Determine the [x, y] coordinate at the center of the cell enclosing the given text.  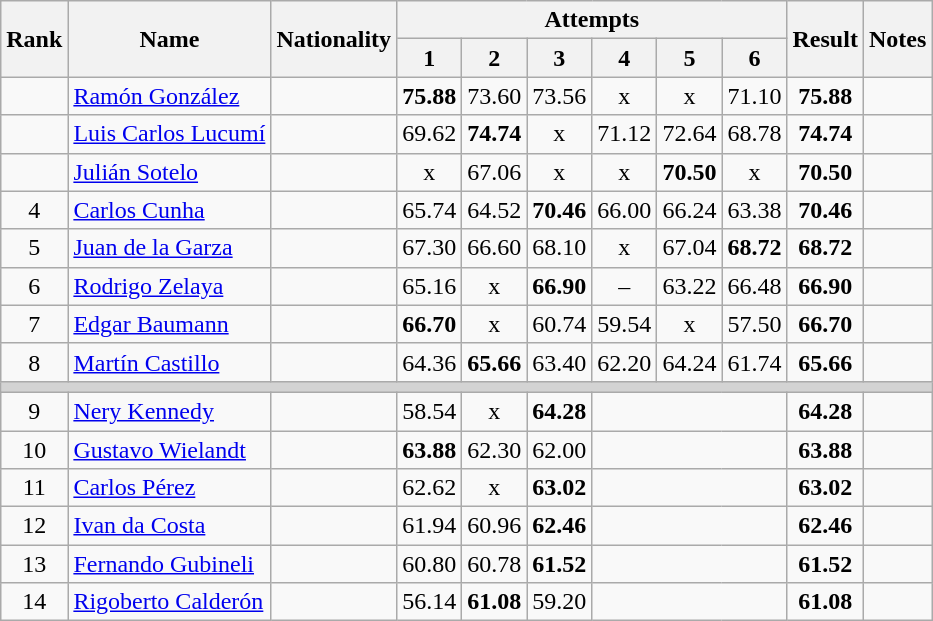
Ramón González [170, 96]
66.00 [624, 210]
Carlos Cunha [170, 210]
13 [34, 564]
61.94 [430, 526]
60.78 [494, 564]
59.54 [624, 324]
66.24 [690, 210]
12 [34, 526]
Ivan da Costa [170, 526]
68.78 [754, 134]
Gustavo Wielandt [170, 449]
Attempts [592, 20]
64.36 [430, 362]
63.40 [560, 362]
66.48 [754, 286]
64.52 [494, 210]
66.60 [494, 248]
7 [34, 324]
8 [34, 362]
Name [170, 39]
Luis Carlos Lucumí [170, 134]
60.96 [494, 526]
65.16 [430, 286]
60.74 [560, 324]
Juan de la Garza [170, 248]
71.10 [754, 96]
1 [430, 58]
Rodrigo Zelaya [170, 286]
60.80 [430, 564]
71.12 [624, 134]
65.74 [430, 210]
62.30 [494, 449]
62.62 [430, 488]
Edgar Baumann [170, 324]
59.20 [560, 602]
73.56 [560, 96]
3 [560, 58]
Rank [34, 39]
68.10 [560, 248]
63.22 [690, 286]
72.64 [690, 134]
Julián Sotelo [170, 172]
62.20 [624, 362]
Nationality [334, 39]
Notes [897, 39]
56.14 [430, 602]
63.38 [754, 210]
14 [34, 602]
67.30 [430, 248]
9 [34, 411]
61.74 [754, 362]
– [624, 286]
11 [34, 488]
Martín Castillo [170, 362]
Carlos Pérez [170, 488]
58.54 [430, 411]
10 [34, 449]
67.04 [690, 248]
64.24 [690, 362]
Result [825, 39]
Nery Kennedy [170, 411]
57.50 [754, 324]
67.06 [494, 172]
Rigoberto Calderón [170, 602]
62.00 [560, 449]
69.62 [430, 134]
2 [494, 58]
Fernando Gubineli [170, 564]
73.60 [494, 96]
